Extract the (x, y) coordinate from the center of the cell holding the provided text.  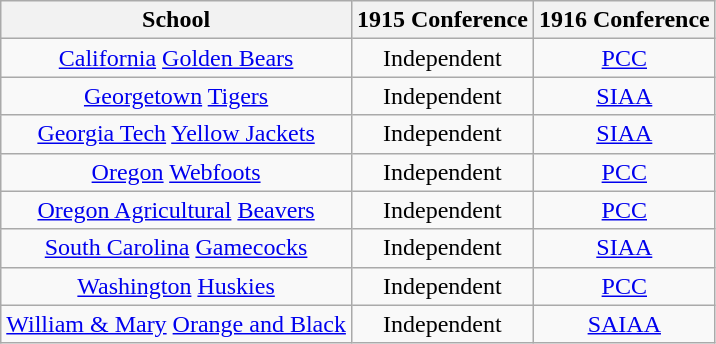
California Golden Bears (176, 58)
Oregon Webfoots (176, 172)
1916 Conference (624, 20)
Washington Huskies (176, 286)
William & Mary Orange and Black (176, 324)
Oregon Agricultural Beavers (176, 210)
School (176, 20)
Georgetown Tigers (176, 96)
South Carolina Gamecocks (176, 248)
1915 Conference (442, 20)
SAIAA (624, 324)
Georgia Tech Yellow Jackets (176, 134)
